Determine the [x, y] coordinate at the center of the cell enclosing the given text.  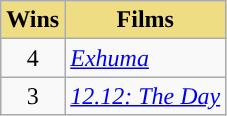
Wins [33, 20]
4 [33, 58]
3 [33, 96]
Exhuma [146, 58]
12.12: The Day [146, 96]
Films [146, 20]
